Determine the (x, y) coordinate at the center of the cell enclosing the given text.  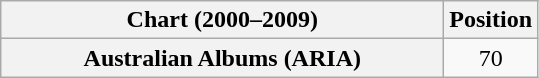
Australian Albums (ARIA) (222, 58)
70 (491, 58)
Chart (2000–2009) (222, 20)
Position (491, 20)
